Find where the given text appears and provide that cell's center as (x, y) coordinate. 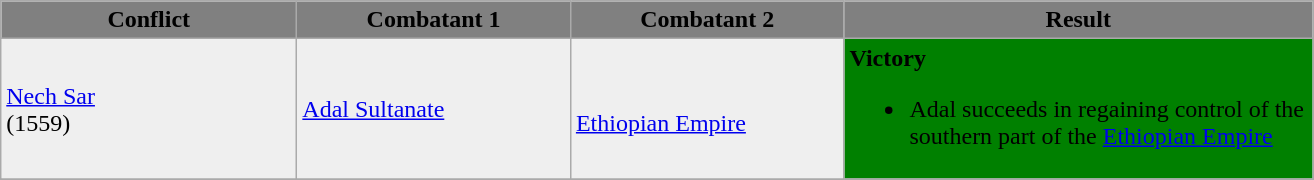
Combatant 1 (434, 20)
Nech Sar(1559) (149, 109)
Combatant 2 (707, 20)
VictoryAdal succeeds in regaining control of the southern part of the Ethiopian Empire (1078, 109)
Ethiopian Empire (707, 109)
Conflict (149, 20)
Adal Sultanate (434, 109)
Result (1078, 20)
